Capture the cell that displays the provided text and extract its [x, y] central coordinate. 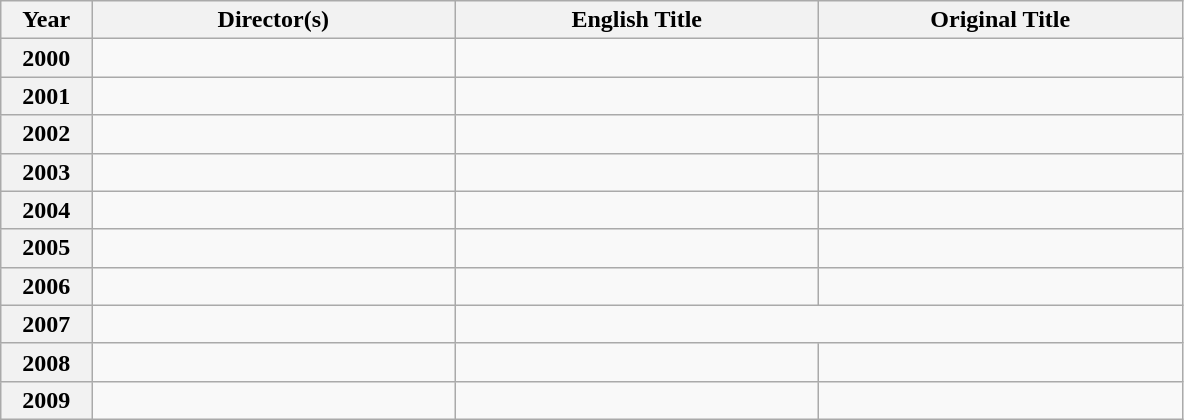
2006 [46, 286]
Original Title [1000, 20]
Year [46, 20]
English Title [636, 20]
2004 [46, 210]
2003 [46, 172]
2005 [46, 248]
2007 [46, 324]
2008 [46, 362]
2009 [46, 400]
Director(s) [274, 20]
2000 [46, 58]
2001 [46, 96]
2002 [46, 134]
